For the text-containing cell, return its midpoint in [X, Y] coordinate format. 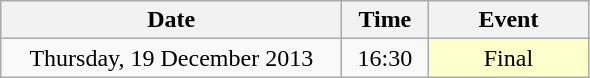
16:30 [385, 58]
Time [385, 20]
Event [508, 20]
Thursday, 19 December 2013 [172, 58]
Final [508, 58]
Date [172, 20]
